Output the [X, Y] coordinate of the center of the cell containing the given text.  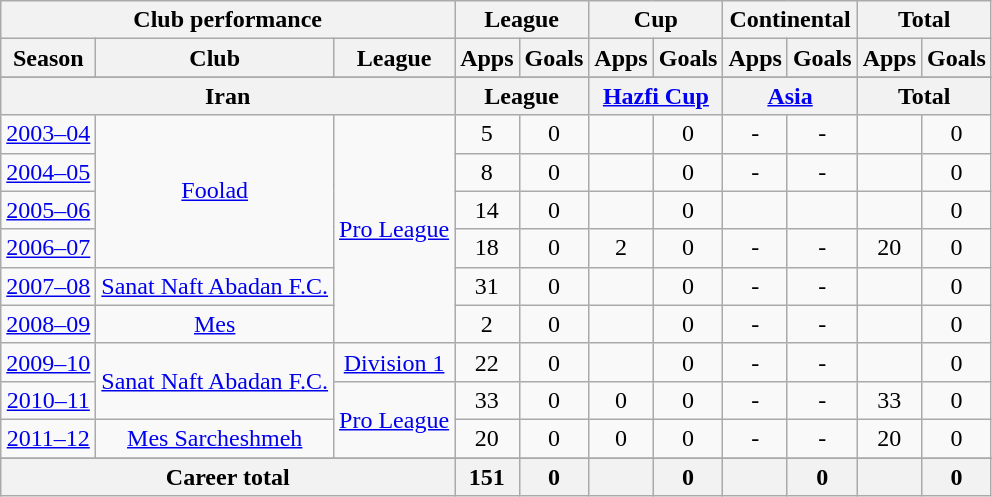
22 [487, 362]
2007–08 [48, 286]
2008–09 [48, 324]
Hazfi Cup [656, 96]
8 [487, 172]
2006–07 [48, 248]
Foolad [215, 191]
151 [487, 477]
2010–11 [48, 400]
2005–06 [48, 210]
2011–12 [48, 438]
5 [487, 134]
Club performance [228, 20]
2009–10 [48, 362]
18 [487, 248]
14 [487, 210]
Division 1 [394, 362]
Continental [790, 20]
Asia [790, 96]
Cup [656, 20]
31 [487, 286]
Iran [228, 96]
2004–05 [48, 172]
Club [215, 58]
Season [48, 58]
2003–04 [48, 134]
Mes Sarcheshmeh [215, 438]
Mes [215, 324]
Career total [228, 477]
